Pinpoint the cell where the given text exists, returning its (x, y) midpoint coordinate. 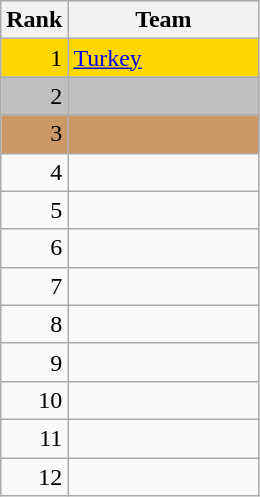
1 (34, 58)
12 (34, 477)
Rank (34, 20)
7 (34, 286)
10 (34, 400)
Turkey (164, 58)
9 (34, 362)
11 (34, 438)
4 (34, 172)
8 (34, 324)
6 (34, 248)
5 (34, 210)
3 (34, 134)
2 (34, 96)
Team (164, 20)
